For the text-containing cell, return its midpoint in [x, y] coordinate format. 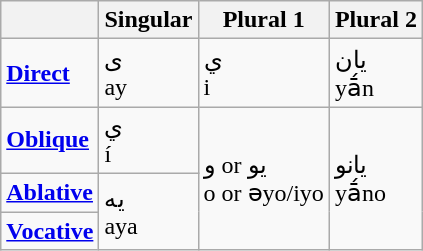
یay [148, 73]
Vocative [50, 231]
Direct [50, 73]
Plural 1 [264, 20]
یهaya [148, 211]
Plural 2 [376, 20]
Singular [148, 20]
و or یوo or әyo/iyo [264, 178]
يانوyā́no [376, 178]
Oblique [50, 140]
يانyā́n [376, 73]
يí [148, 140]
يi [264, 73]
Ablative [50, 192]
